Extract the [x, y] coordinate from the center of the cell holding the provided text.  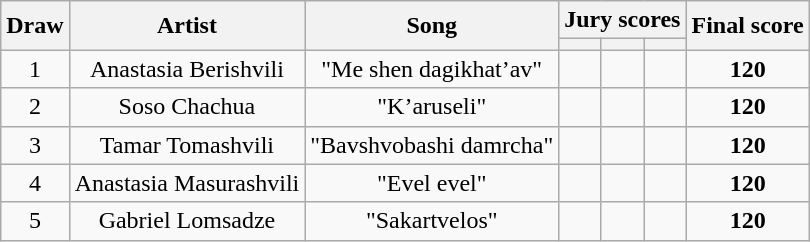
3 [35, 145]
Jury scores [622, 20]
Final score [748, 26]
Artist [187, 26]
"Sakartvelos" [432, 221]
2 [35, 107]
"Me shen dagikhat’av" [432, 69]
Song [432, 26]
"Bavshvobashi damrcha" [432, 145]
Anastasia Masurashvili [187, 183]
Anastasia Berishvili [187, 69]
"Evel evel" [432, 183]
"K’aruseli" [432, 107]
5 [35, 221]
Draw [35, 26]
Tamar Tomashvili [187, 145]
4 [35, 183]
Soso Chachua [187, 107]
Gabriel Lomsadze [187, 221]
1 [35, 69]
